Return (x, y) of the center of cell containing provided text 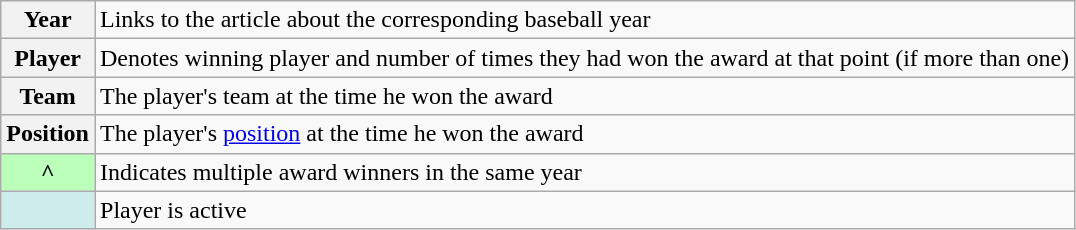
^ (48, 172)
Position (48, 134)
The player's position at the time he won the award (584, 134)
Player (48, 58)
Indicates multiple award winners in the same year (584, 172)
The player's team at the time he won the award (584, 96)
Team (48, 96)
Links to the article about the corresponding baseball year (584, 20)
Player is active (584, 210)
Year (48, 20)
Denotes winning player and number of times they had won the award at that point (if more than one) (584, 58)
